Determine the [X, Y] coordinate at the center of the cell enclosing the given text.  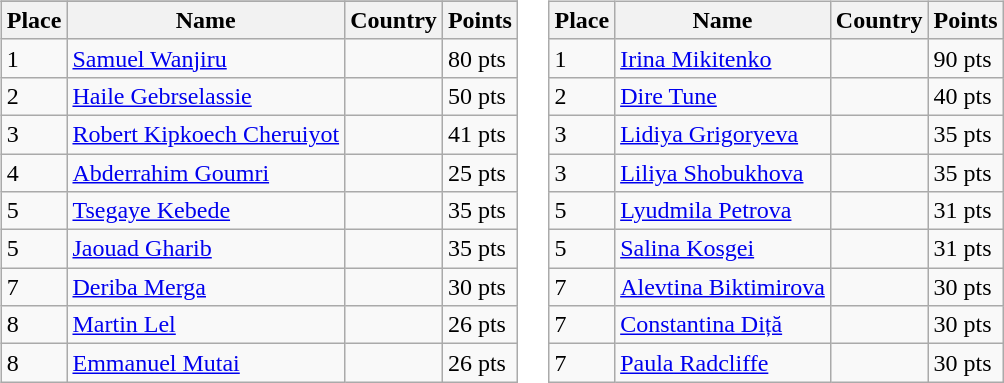
Salina Kosgei [723, 249]
Alevtina Biktimirova [723, 287]
Irina Mikitenko [723, 58]
Dire Tune [723, 96]
80 pts [480, 58]
Paula Radcliffe [723, 363]
90 pts [966, 58]
Deriba Merga [206, 287]
Liliya Shobukhova [723, 173]
4 [34, 173]
Jaouad Gharib [206, 249]
25 pts [480, 173]
Emmanuel Mutai [206, 363]
Abderrahim Goumri [206, 173]
Tsegaye Kebede [206, 211]
Robert Kipkoech Cheruiyot [206, 134]
Samuel Wanjiru [206, 58]
50 pts [480, 96]
Lidiya Grigoryeva [723, 134]
40 pts [966, 96]
Haile Gebrselassie [206, 96]
41 pts [480, 134]
Constantina Diță [723, 325]
Martin Lel [206, 325]
Lyudmila Petrova [723, 211]
